Determine the (X, Y) coordinate at the center of the cell enclosing the given text.  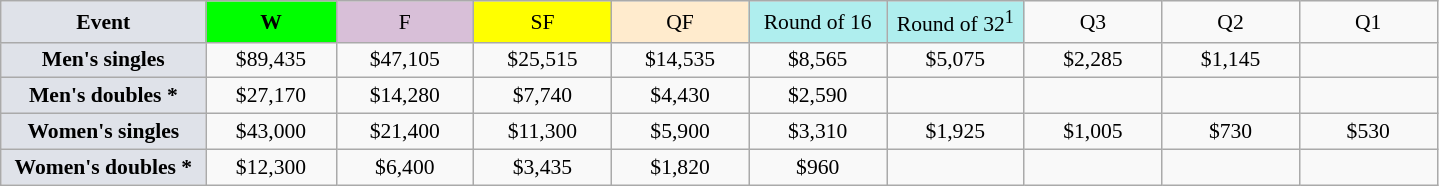
$3,310 (818, 132)
$530 (1368, 132)
$8,565 (818, 60)
Event (104, 22)
$1,005 (1093, 132)
$3,435 (543, 167)
$43,000 (271, 132)
$12,300 (271, 167)
$89,435 (271, 60)
Men's doubles * (104, 96)
F (405, 22)
$1,925 (955, 132)
$21,400 (405, 132)
Round of 321 (955, 22)
$5,075 (955, 60)
$2,590 (818, 96)
Q3 (1093, 22)
$730 (1231, 132)
$5,900 (680, 132)
$4,430 (680, 96)
Round of 16 (818, 22)
$27,170 (271, 96)
$1,820 (680, 167)
$11,300 (543, 132)
Q2 (1231, 22)
W (271, 22)
$960 (818, 167)
Women's doubles * (104, 167)
QF (680, 22)
Men's singles (104, 60)
$25,515 (543, 60)
SF (543, 22)
$6,400 (405, 167)
$14,535 (680, 60)
Q1 (1368, 22)
$1,145 (1231, 60)
Women's singles (104, 132)
$7,740 (543, 96)
$47,105 (405, 60)
$2,285 (1093, 60)
$14,280 (405, 96)
